Pinpoint the cell where the given text exists, returning its [x, y] midpoint coordinate. 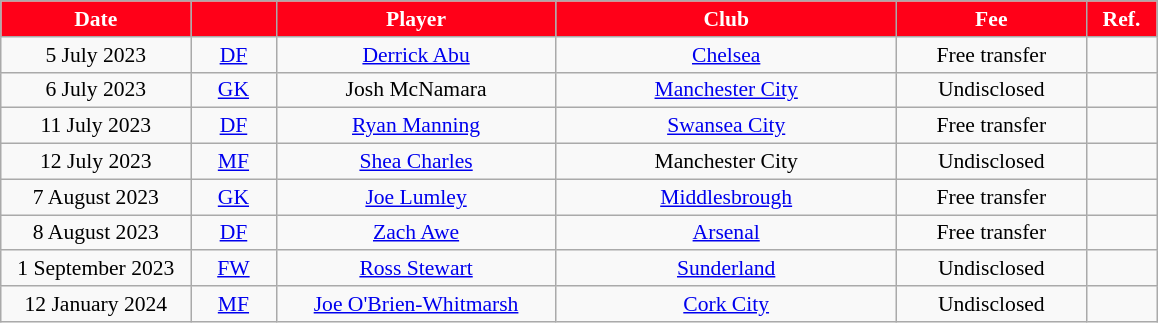
12 July 2023 [96, 162]
Josh McNamara [416, 90]
Joe O'Brien-Whitmarsh [416, 304]
8 August 2023 [96, 233]
1 September 2023 [96, 269]
Club [726, 19]
FW [234, 269]
Ross Stewart [416, 269]
Player [416, 19]
Date [96, 19]
Middlesbrough [726, 197]
Shea Charles [416, 162]
Chelsea [726, 55]
Joe Lumley [416, 197]
Arsenal [726, 233]
7 August 2023 [96, 197]
Swansea City [726, 126]
11 July 2023 [96, 126]
Ref. [1121, 19]
Derrick Abu [416, 55]
6 July 2023 [96, 90]
5 July 2023 [96, 55]
Ryan Manning [416, 126]
Sunderland [726, 269]
12 January 2024 [96, 304]
Zach Awe [416, 233]
Fee [991, 19]
Cork City [726, 304]
